Extract the [X, Y] coordinate from the center of the cell holding the provided text.  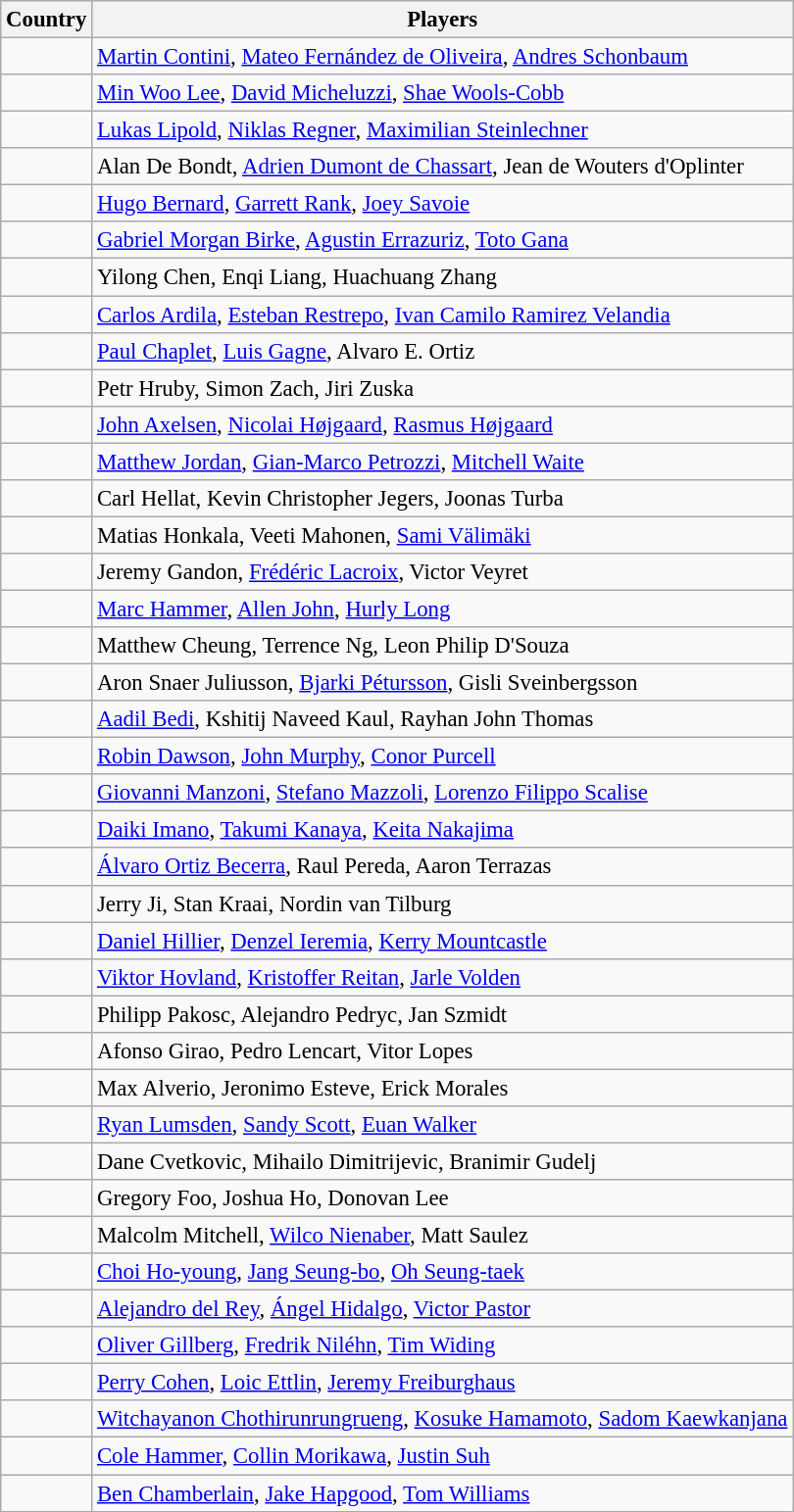
Matias Honkala, Veeti Mahonen, Sami Välimäki [443, 535]
Ben Chamberlain, Jake Hapgood, Tom Williams [443, 1493]
Alan De Bondt, Adrien Dumont de Chassart, Jean de Wouters d'Oplinter [443, 167]
Dane Cvetkovic, Mihailo Dimitrijevic, Branimir Gudelj [443, 1161]
Viktor Hovland, Kristoffer Reitan, Jarle Volden [443, 977]
Gabriel Morgan Birke, Agustin Errazuriz, Toto Gana [443, 240]
Petr Hruby, Simon Zach, Jiri Zuska [443, 388]
Lukas Lipold, Niklas Regner, Maximilian Steinlechner [443, 130]
Matthew Cheung, Terrence Ng, Leon Philip D'Souza [443, 646]
Jeremy Gandon, Frédéric Lacroix, Victor Veyret [443, 572]
Players [443, 20]
Perry Cohen, Loic Ettlin, Jeremy Freiburghaus [443, 1383]
Matthew Jordan, Gian-Marco Petrozzi, Mitchell Waite [443, 462]
Álvaro Ortiz Becerra, Raul Pereda, Aaron Terrazas [443, 867]
Country [47, 20]
Jerry Ji, Stan Kraai, Nordin van Tilburg [443, 903]
Choi Ho-young, Jang Seung-bo, Oh Seung-taek [443, 1272]
Aron Snaer Juliusson, Bjarki Pétursson, Gisli Sveinbergsson [443, 683]
Giovanni Manzoni, Stefano Mazzoli, Lorenzo Filippo Scalise [443, 793]
Alejandro del Rey, Ángel Hidalgo, Victor Pastor [443, 1309]
Daiki Imano, Takumi Kanaya, Keita Nakajima [443, 830]
Malcolm Mitchell, Wilco Nienaber, Matt Saulez [443, 1236]
Cole Hammer, Collin Morikawa, Justin Suh [443, 1456]
Daniel Hillier, Denzel Ieremia, Kerry Mountcastle [443, 941]
Oliver Gillberg, Fredrik Niléhn, Tim Widing [443, 1345]
Philipp Pakosc, Alejandro Pedryc, Jan Szmidt [443, 1014]
Afonso Girao, Pedro Lencart, Vitor Lopes [443, 1051]
Hugo Bernard, Garrett Rank, Joey Savoie [443, 204]
Carlos Ardila, Esteban Restrepo, Ivan Camilo Ramirez Velandia [443, 315]
Robin Dawson, John Murphy, Conor Purcell [443, 756]
Aadil Bedi, Kshitij Naveed Kaul, Rayhan John Thomas [443, 719]
Marc Hammer, Allen John, Hurly Long [443, 609]
John Axelsen, Nicolai Højgaard, Rasmus Højgaard [443, 424]
Gregory Foo, Joshua Ho, Donovan Lee [443, 1198]
Carl Hellat, Kevin Christopher Jegers, Joonas Turba [443, 499]
Min Woo Lee, David Micheluzzi, Shae Wools-Cobb [443, 93]
Ryan Lumsden, Sandy Scott, Euan Walker [443, 1125]
Martin Contini, Mateo Fernández de Oliveira, Andres Schonbaum [443, 57]
Paul Chaplet, Luis Gagne, Alvaro E. Ortiz [443, 351]
Yilong Chen, Enqi Liang, Huachuang Zhang [443, 277]
Witchayanon Chothirunrungrueng, Kosuke Hamamoto, Sadom Kaewkanjana [443, 1420]
Max Alverio, Jeronimo Esteve, Erick Morales [443, 1088]
